For the text-containing cell, return its midpoint in [X, Y] coordinate format. 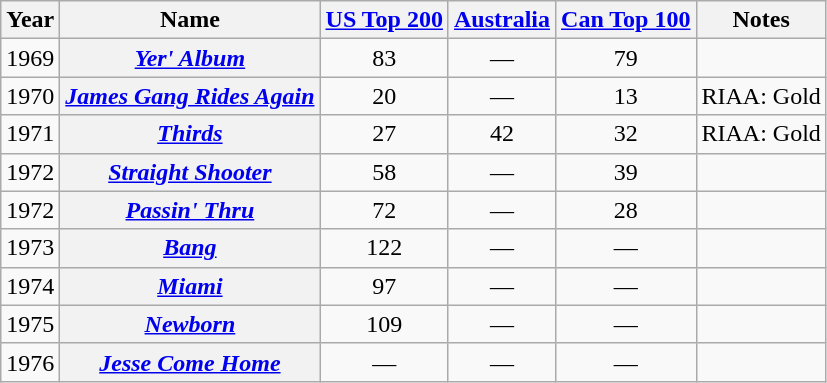
32 [626, 134]
39 [626, 172]
27 [384, 134]
28 [626, 210]
1975 [30, 324]
20 [384, 96]
James Gang Rides Again [190, 96]
Yer' Album [190, 58]
US Top 200 [384, 20]
1974 [30, 286]
Year [30, 20]
Name [190, 20]
Newborn [190, 324]
1976 [30, 362]
Straight Shooter [190, 172]
Miami [190, 286]
Bang [190, 248]
97 [384, 286]
Australia [502, 20]
58 [384, 172]
1973 [30, 248]
1969 [30, 58]
109 [384, 324]
13 [626, 96]
122 [384, 248]
Jesse Come Home [190, 362]
42 [502, 134]
Notes [761, 20]
79 [626, 58]
Passin' Thru [190, 210]
1970 [30, 96]
Can Top 100 [626, 20]
1971 [30, 134]
72 [384, 210]
83 [384, 58]
Thirds [190, 134]
